Detect which cell encompasses the target text, then output its (X, Y) center coordinate. 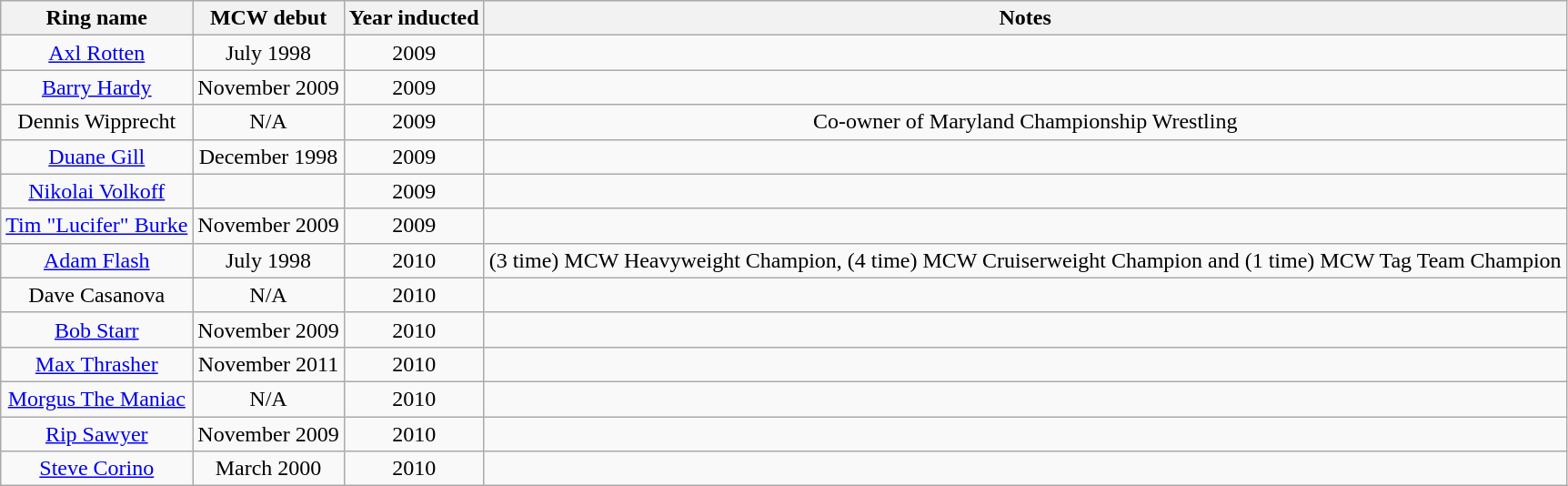
November 2011 (268, 364)
Co-owner of Maryland Championship Wrestling (1025, 122)
Notes (1025, 18)
Ring name (96, 18)
Nikolai Volkoff (96, 191)
Axl Rotten (96, 53)
Dennis Wipprecht (96, 122)
Tim "Lucifer" Burke (96, 226)
Morgus The Maniac (96, 399)
MCW debut (268, 18)
March 2000 (268, 469)
Barry Hardy (96, 87)
Steve Corino (96, 469)
Adam Flash (96, 260)
December 1998 (268, 157)
Rip Sawyer (96, 434)
Year inducted (414, 18)
Bob Starr (96, 329)
Max Thrasher (96, 364)
Dave Casanova (96, 295)
Duane Gill (96, 157)
(3 time) MCW Heavyweight Champion, (4 time) MCW Cruiserweight Champion and (1 time) MCW Tag Team Champion (1025, 260)
